From the cell containing the given text, extract its center point as (x, y) coordinate. 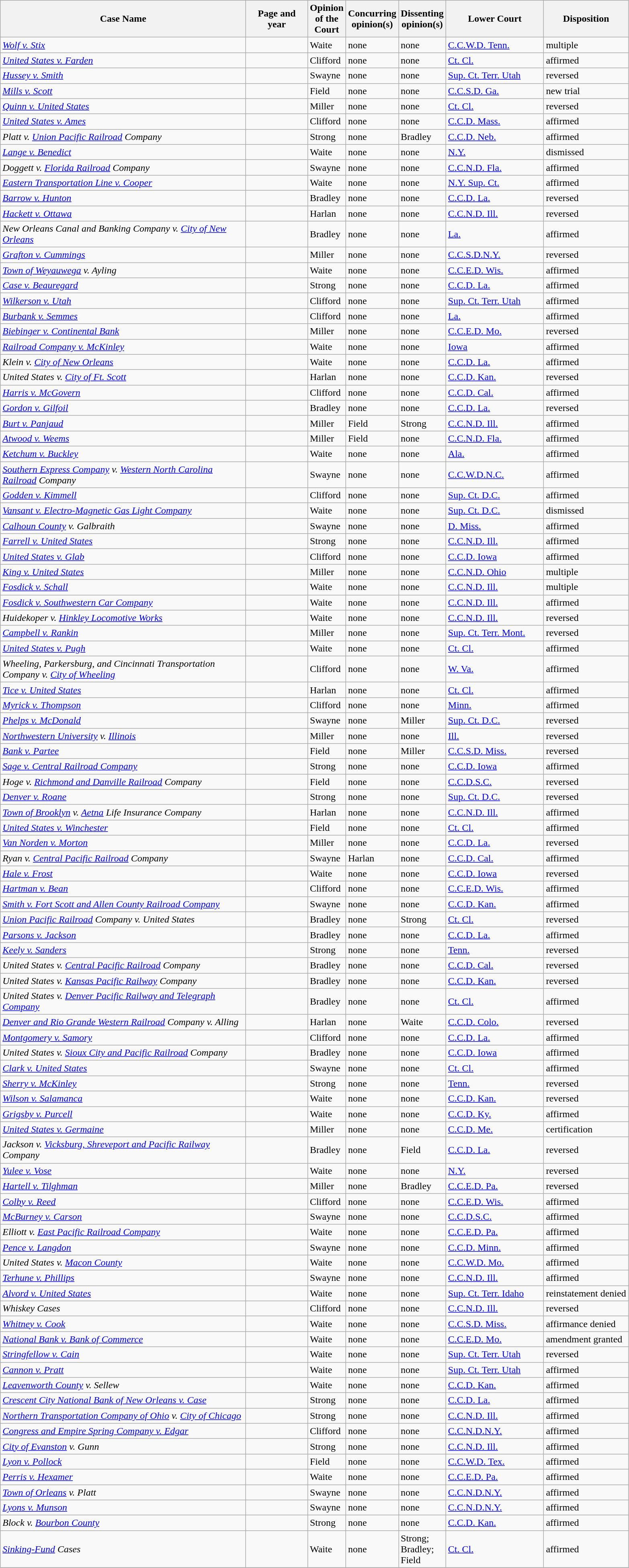
Lower Court (495, 19)
Mills v. Scott (123, 91)
Huidekoper v. Hinkley Locomotive Works (123, 618)
Klein v. City of New Orleans (123, 362)
Strong; Bradley; Field (422, 1549)
Barrow v. Hunton (123, 198)
Sup. Ct. Terr. Idaho (495, 1293)
United States v. Denver Pacific Railway and Telegraph Company (123, 1001)
C.C.D. Minn. (495, 1247)
C.C.D. Neb. (495, 137)
Phelps v. McDonald (123, 720)
Minn. (495, 705)
Sinking-Fund Cases (123, 1549)
United States v. Winchester (123, 828)
Alvord v. United States (123, 1293)
Ala. (495, 454)
Parsons v. Jackson (123, 935)
Denver and Rio Grande Western Railroad Company v. Alling (123, 1022)
Myrick v. Thompson (123, 705)
Town of Weyauwega v. Ayling (123, 270)
Terhune v. Phillips (123, 1278)
Sherry v. McKinley (123, 1083)
Hale v. Frost (123, 873)
King v. United States (123, 572)
Platt v. Union Pacific Railroad Company (123, 137)
Whiskey Cases (123, 1309)
United States v. Sioux City and Pacific Railroad Company (123, 1053)
Calhoun County v. Galbraith (123, 526)
Cannon v. Pratt (123, 1370)
Montgomery v. Samory (123, 1038)
Southern Express Company v. Western North Carolina Railroad Company (123, 475)
Lyons v. Munson (123, 1508)
Ketchum v. Buckley (123, 454)
Northern Transportation Company of Ohio v. City of Chicago (123, 1416)
Lange v. Benedict (123, 152)
Tice v. United States (123, 690)
amendment granted (586, 1339)
Gordon v. Gilfoil (123, 408)
Wilkerson v. Utah (123, 301)
C.C.D. Colo. (495, 1022)
Town of Brooklyn v. Aetna Life Insurance Company (123, 812)
Hackett v. Ottawa (123, 214)
United States v. City of Ft. Scott (123, 377)
Wolf v. Stix (123, 45)
Bank v. Partee (123, 751)
Hartell v. Tilghman (123, 1186)
Disposition (586, 19)
Crescent City National Bank of New Orleans v. Case (123, 1400)
Whitney v. Cook (123, 1324)
Sup. Ct. Terr. Mont. (495, 633)
Elliott v. East Pacific Railroad Company (123, 1232)
C.C.N.D. Ohio (495, 572)
Wheeling, Parkersburg, and Cincinnati Transportation Company v. City of Wheeling (123, 669)
Page and year (277, 19)
Smith v. Fort Scott and Allen County Railroad Company (123, 904)
certification (586, 1129)
Burt v. Panjaud (123, 423)
C.C.S.D. Ga. (495, 91)
Perris v. Hexamer (123, 1477)
C.C.W.D. Mo. (495, 1263)
C.C.W.D.N.C. (495, 475)
Hussey v. Smith (123, 76)
National Bank v. Bank of Commerce (123, 1339)
Colby v. Reed (123, 1201)
Harris v. McGovern (123, 393)
Vansant v. Electro-Magnetic Gas Light Company (123, 511)
New Orleans Canal and Banking Company v. City of New Orleans (123, 234)
Fosdick v. Southwestern Car Company (123, 602)
United States v. Kansas Pacific Railway Company (123, 981)
N.Y. Sup. Ct. (495, 183)
United States v. Pugh (123, 648)
Congress and Empire Spring Company v. Edgar (123, 1431)
new trial (586, 91)
United States v. Farden (123, 60)
C.C.D. Me. (495, 1129)
Hoge v. Richmond and Danville Railroad Company (123, 782)
City of Evanston v. Gunn (123, 1446)
Godden v. Kimmell (123, 495)
Jackson v. Vicksburg, Shreveport and Pacific Railway Company (123, 1150)
Dissenting opinion(s) (422, 19)
Biebinger v. Continental Bank (123, 331)
Quinn v. United States (123, 106)
affirmance denied (586, 1324)
Iowa (495, 347)
C.C.D. Mass. (495, 121)
United States v. Ames (123, 121)
Hartman v. Bean (123, 889)
C.C.D. Ky. (495, 1114)
McBurney v. Carson (123, 1217)
D. Miss. (495, 526)
United States v. Central Pacific Railroad Company (123, 965)
Ill. (495, 736)
Grafton v. Cummings (123, 255)
Fosdick v. Schall (123, 587)
W. Va. (495, 669)
Denver v. Roane (123, 797)
C.C.W.D. Tex. (495, 1461)
reinstatement denied (586, 1293)
Railroad Company v. McKinley (123, 347)
Burbank v. Semmes (123, 316)
Farrell v. United States (123, 541)
Union Pacific Railroad Company v. United States (123, 919)
C.C.S.D.N.Y. (495, 255)
Grigsby v. Purcell (123, 1114)
United States v. Macon County (123, 1263)
Sage v. Central Railroad Company (123, 767)
Town of Orleans v. Platt (123, 1492)
Concurring opinion(s) (372, 19)
United States v. Glab (123, 557)
Van Norden v. Morton (123, 843)
Campbell v. Rankin (123, 633)
Atwood v. Weems (123, 438)
C.C.W.D. Tenn. (495, 45)
Yulee v. Vose (123, 1171)
United States v. Germaine (123, 1129)
Pence v. Langdon (123, 1247)
Clark v. United States (123, 1068)
Wilson v. Salamanca (123, 1099)
Eastern Transportation Line v. Cooper (123, 183)
Case v. Beauregard (123, 286)
Case Name (123, 19)
Opinion of the Court (326, 19)
Northwestern University v. Illinois (123, 736)
Lyon v. Pollock (123, 1461)
Ryan v. Central Pacific Railroad Company (123, 858)
Stringfellow v. Cain (123, 1354)
Doggett v. Florida Railroad Company (123, 167)
Leavenworth County v. Sellew (123, 1385)
Block v. Bourbon County (123, 1523)
Keely v. Sanders (123, 950)
